Capture the cell that displays the provided text and extract its (X, Y) central coordinate. 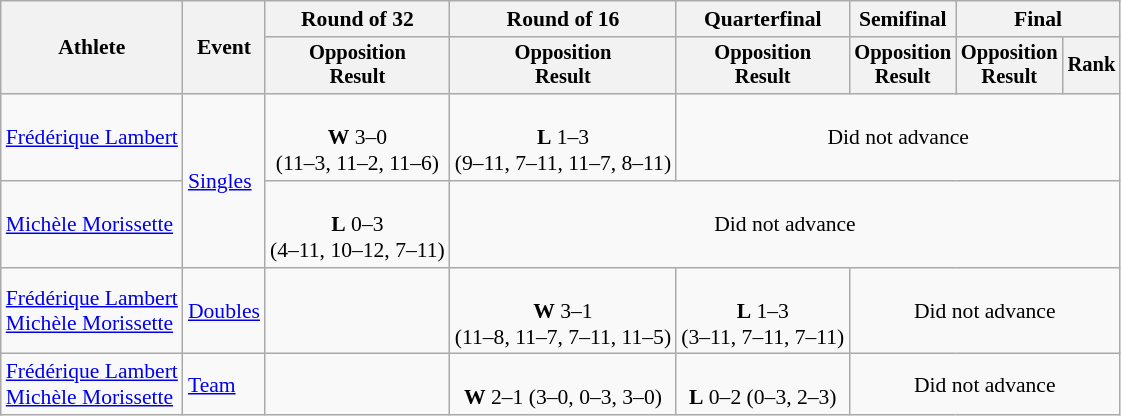
Semifinal (902, 19)
W 3–0(11–3, 11–2, 11–6) (358, 138)
Singles (224, 180)
L 0–2 (0–3, 2–3) (762, 384)
Athlete (92, 48)
Michèle Morissette (92, 224)
Event (224, 48)
L 1–3(9–11, 7–11, 11–7, 8–11) (563, 138)
Quarterfinal (762, 19)
Round of 32 (358, 19)
Team (224, 384)
Round of 16 (563, 19)
Frédérique Lambert (92, 138)
L 0–3(4–11, 10–12, 7–11) (358, 224)
W 2–1 (3–0, 0–3, 3–0) (563, 384)
Doubles (224, 312)
Final (1038, 19)
Rank (1092, 66)
L 1–3(3–11, 7–11, 7–11) (762, 312)
W 3–1(11–8, 11–7, 7–11, 11–5) (563, 312)
